Identify which cell holds the provided text, then report its (X, Y) central coordinate. 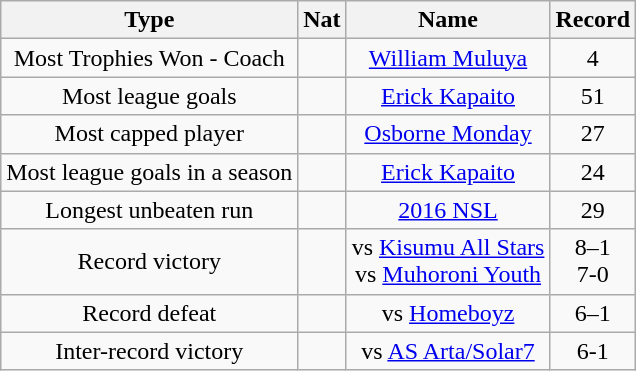
Record (593, 20)
William Muluya (448, 58)
Type (150, 20)
29 (593, 210)
8–1 7-0 (593, 262)
6–1 (593, 313)
vs Homeboyz (448, 313)
24 (593, 172)
Longest unbeaten run (150, 210)
Record victory (150, 262)
6-1 (593, 351)
27 (593, 134)
Most capped player (150, 134)
vs Kisumu All Stars vs Muhoroni Youth (448, 262)
Record defeat (150, 313)
Most league goals in a season (150, 172)
Most Trophies Won - Coach (150, 58)
2016 NSL (448, 210)
51 (593, 96)
Most league goals (150, 96)
Nat (322, 20)
Name (448, 20)
Inter-record victory (150, 351)
Osborne Monday (448, 134)
4 (593, 58)
vs AS Arta/Solar7 (448, 351)
